From the cell containing the given text, extract its center point as (x, y) coordinate. 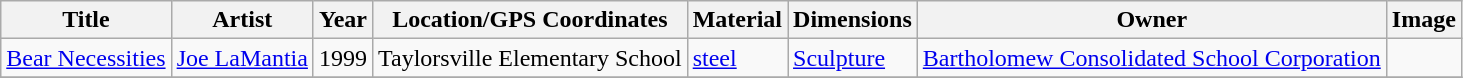
Bear Necessities (86, 58)
Owner (1152, 20)
Sculpture (853, 58)
Year (342, 20)
Title (86, 20)
steel (737, 58)
Material (737, 20)
Dimensions (853, 20)
Joe LaMantia (242, 58)
Taylorsville Elementary School (530, 58)
Image (1424, 20)
Location/GPS Coordinates (530, 20)
Bartholomew Consolidated School Corporation (1152, 58)
Artist (242, 20)
1999 (342, 58)
